For the text-containing cell, return its midpoint in [x, y] coordinate format. 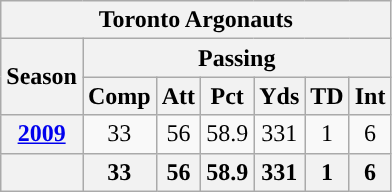
TD [327, 96]
Att [178, 96]
Yds [280, 96]
Comp [119, 96]
2009 [42, 134]
Passing [236, 58]
Season [42, 77]
Pct [228, 96]
Int [370, 96]
Toronto Argonauts [196, 20]
